Extract the (x, y) coordinate from the center of the cell holding the provided text.  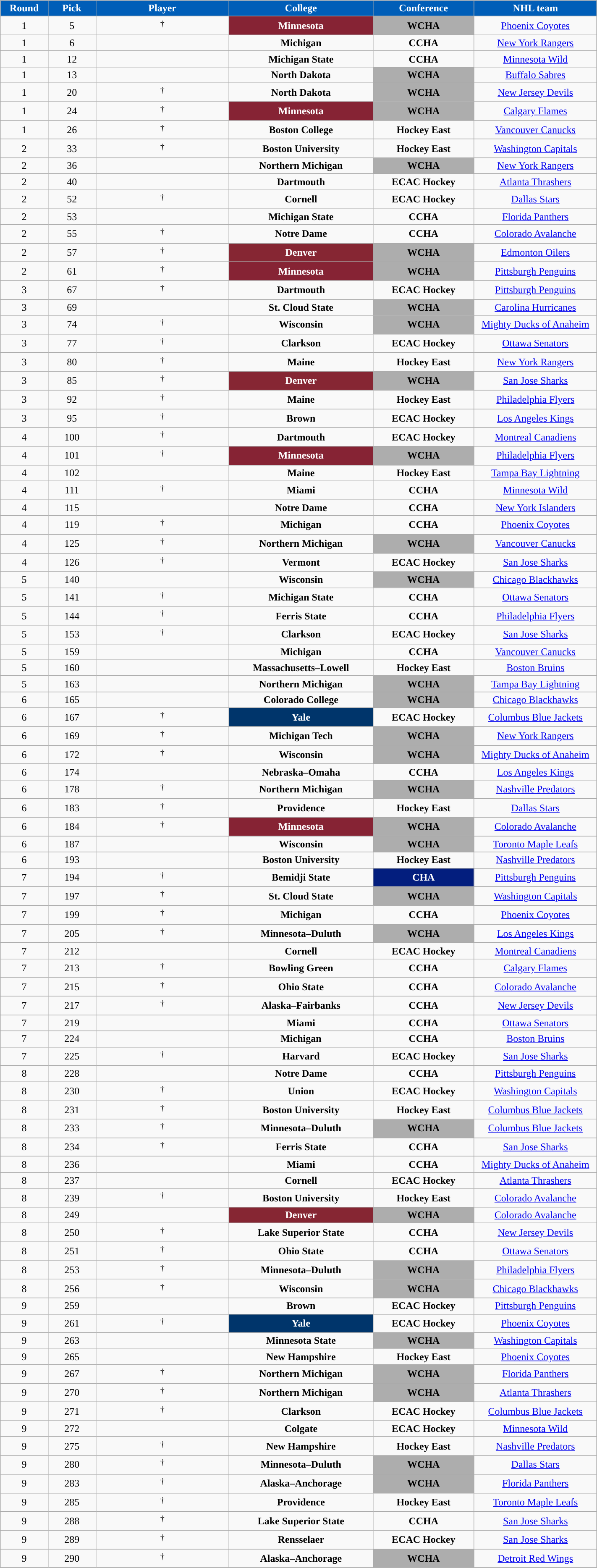
140 (72, 580)
125 (72, 543)
69 (72, 307)
237 (72, 1180)
183 (72, 808)
239 (72, 1198)
167 (72, 717)
52 (72, 199)
CHA (423, 878)
187 (72, 844)
193 (72, 860)
290 (72, 1559)
288 (72, 1521)
Minnesota State (301, 1341)
36 (72, 166)
Boston College (301, 130)
74 (72, 325)
169 (72, 736)
College (301, 8)
160 (72, 668)
Player (162, 8)
95 (72, 418)
85 (72, 380)
261 (72, 1324)
212 (72, 951)
20 (72, 92)
33 (72, 149)
165 (72, 700)
102 (72, 473)
100 (72, 437)
283 (72, 1484)
270 (72, 1392)
234 (72, 1147)
231 (72, 1109)
Vermont (301, 563)
224 (72, 1039)
285 (72, 1502)
115 (72, 508)
12 (72, 59)
Round (24, 8)
13 (72, 75)
New York Islanders (535, 508)
24 (72, 111)
Bowling Green (301, 968)
Colgate (301, 1429)
Edmonton Oilers (535, 253)
126 (72, 563)
92 (72, 400)
111 (72, 490)
289 (72, 1539)
265 (72, 1357)
225 (72, 1057)
213 (72, 968)
184 (72, 826)
159 (72, 652)
256 (72, 1288)
Alaska–Fairbanks (301, 1005)
Conference (423, 8)
153 (72, 635)
Harvard (301, 1057)
119 (72, 525)
Bemidji State (301, 878)
61 (72, 271)
178 (72, 789)
199 (72, 915)
275 (72, 1446)
174 (72, 772)
259 (72, 1306)
141 (72, 597)
272 (72, 1429)
Michigan Tech (301, 736)
Colorado College (301, 700)
80 (72, 362)
233 (72, 1129)
Rensselaer (301, 1539)
Carolina Hurricanes (535, 307)
Buffalo Sabres (535, 75)
57 (72, 253)
101 (72, 456)
53 (72, 216)
194 (72, 878)
55 (72, 234)
67 (72, 290)
163 (72, 684)
197 (72, 896)
26 (72, 130)
215 (72, 987)
228 (72, 1074)
267 (72, 1374)
205 (72, 934)
Pick (72, 8)
249 (72, 1215)
Union (301, 1091)
Nebraska–Omaha (301, 772)
219 (72, 1023)
236 (72, 1164)
144 (72, 616)
251 (72, 1251)
40 (72, 182)
230 (72, 1091)
263 (72, 1341)
271 (72, 1412)
77 (72, 343)
280 (72, 1465)
NHL team (535, 8)
Massachusetts–Lowell (301, 668)
253 (72, 1270)
250 (72, 1233)
217 (72, 1005)
172 (72, 755)
Detroit Red Wings (535, 1559)
